Identify which cell holds the provided text, then report its (x, y) central coordinate. 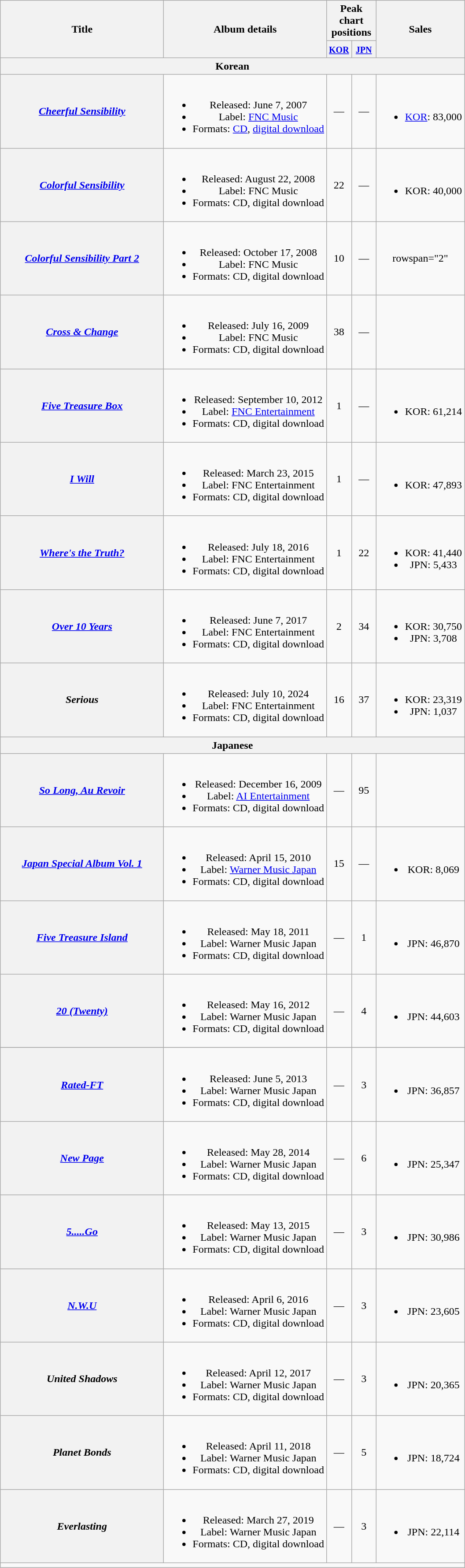
10 (339, 258)
Released: May 28, 2014Label: Warner Music JapanFormats: CD, digital download (245, 1158)
JPN: 44,603 (420, 1011)
Sales (420, 29)
5 (364, 1453)
Released: June 5, 2013Label: Warner Music JapanFormats: CD, digital download (245, 1084)
6 (364, 1158)
Released: April 6, 2016Label: Warner Music JapanFormats: CD, digital download (245, 1305)
Released: July 18, 2016Label: FNC EntertainmentFormats: CD, digital download (245, 552)
Japanese (232, 745)
JPN: 25,347 (420, 1158)
Album details (245, 29)
KOR (339, 49)
KOR: 83,000 (420, 111)
Released: March 27, 2019Label: Warner Music JapanFormats: CD, digital download (245, 1526)
Released: April 11, 2018Label: Warner Music JapanFormats: CD, digital download (245, 1453)
Rated-FT (82, 1084)
Korean (232, 66)
JPN (364, 49)
Serious (82, 699)
Five Treasure Island (82, 937)
Five Treasure Box (82, 405)
Japan Special Album Vol. 1 (82, 864)
United Shadows (82, 1379)
Released: May 18, 2011Label: Warner Music JapanFormats: CD, digital download (245, 937)
JPN: 36,857 (420, 1084)
5.....Go (82, 1231)
95 (364, 790)
Released: May 16, 2012Label: Warner Music JapanFormats: CD, digital download (245, 1011)
Released: April 12, 2017Label: Warner Music JapanFormats: CD, digital download (245, 1379)
JPN: 46,870 (420, 937)
JPN: 22,114 (420, 1526)
Where's the Truth? (82, 552)
Cross & Change (82, 332)
Released: July 10, 2024Label: FNC EntertainmentFormats: CD, digital download (245, 699)
Colorful Sensibility Part 2 (82, 258)
Released: September 10, 2012Label: FNC EntertainmentFormats: CD, digital download (245, 405)
Released: October 17, 2008Label: FNC MusicFormats: CD, digital download (245, 258)
KOR: 30,750JPN: 3,708 (420, 626)
Released: December 16, 2009Label: AI EntertainmentFormats: CD, digital download (245, 790)
JPN: 20,365 (420, 1379)
20 (Twenty) (82, 1011)
37 (364, 699)
15 (339, 864)
Colorful Sensibility (82, 185)
N.W.U (82, 1305)
Peak chart positions (351, 21)
JPN: 18,724 (420, 1453)
Cheerful Sensibility (82, 111)
Released: March 23, 2015Label: FNC EntertainmentFormats: CD, digital download (245, 479)
JPN: 30,986 (420, 1231)
Released: July 16, 2009Label: FNC MusicFormats: CD, digital download (245, 332)
Released: June 7, 2017Label: FNC EntertainmentFormats: CD, digital download (245, 626)
Released: May 13, 2015Label: Warner Music JapanFormats: CD, digital download (245, 1231)
Planet Bonds (82, 1453)
I Will (82, 479)
rowspan="2" (420, 258)
34 (364, 626)
38 (339, 332)
16 (339, 699)
KOR: 23,319JPN: 1,037 (420, 699)
New Page (82, 1158)
Released: June 7, 2007Label: FNC MusicFormats: CD, digital download (245, 111)
Over 10 Years (82, 626)
Released: August 22, 2008Label: FNC MusicFormats: CD, digital download (245, 185)
KOR: 47,893 (420, 479)
4 (364, 1011)
KOR: 41,440JPN: 5,433 (420, 552)
2 (339, 626)
KOR: 40,000 (420, 185)
Released: April 15, 2010Label: Warner Music JapanFormats: CD, digital download (245, 864)
KOR: 8,069 (420, 864)
JPN: 23,605 (420, 1305)
Title (82, 29)
Everlasting (82, 1526)
KOR: 61,214 (420, 405)
So Long, Au Revoir (82, 790)
